Return (x, y) of the center of cell containing provided text 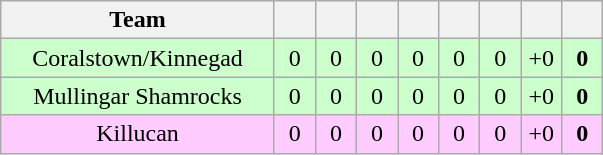
Coralstown/Kinnegad (138, 58)
Team (138, 20)
Killucan (138, 134)
Mullingar Shamrocks (138, 96)
